Search for the cell housing the specified text and yield its [x, y] center coordinate. 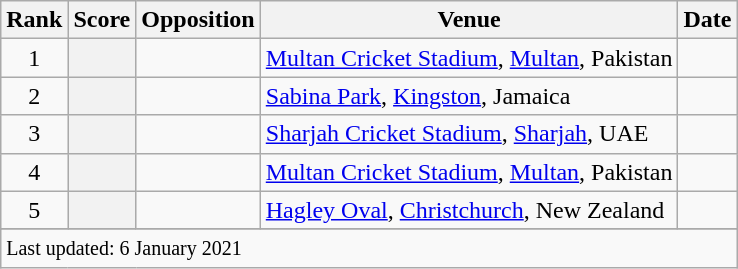
2 [34, 96]
Rank [34, 20]
Sharjah Cricket Stadium, Sharjah, UAE [469, 134]
Score [102, 20]
Sabina Park, Kingston, Jamaica [469, 96]
Opposition [198, 20]
1 [34, 58]
Last updated: 6 January 2021 [369, 248]
Hagley Oval, Christchurch, New Zealand [469, 210]
4 [34, 172]
5 [34, 210]
Date [708, 20]
3 [34, 134]
Venue [469, 20]
